Detect which cell encompasses the target text, then output its (X, Y) center coordinate. 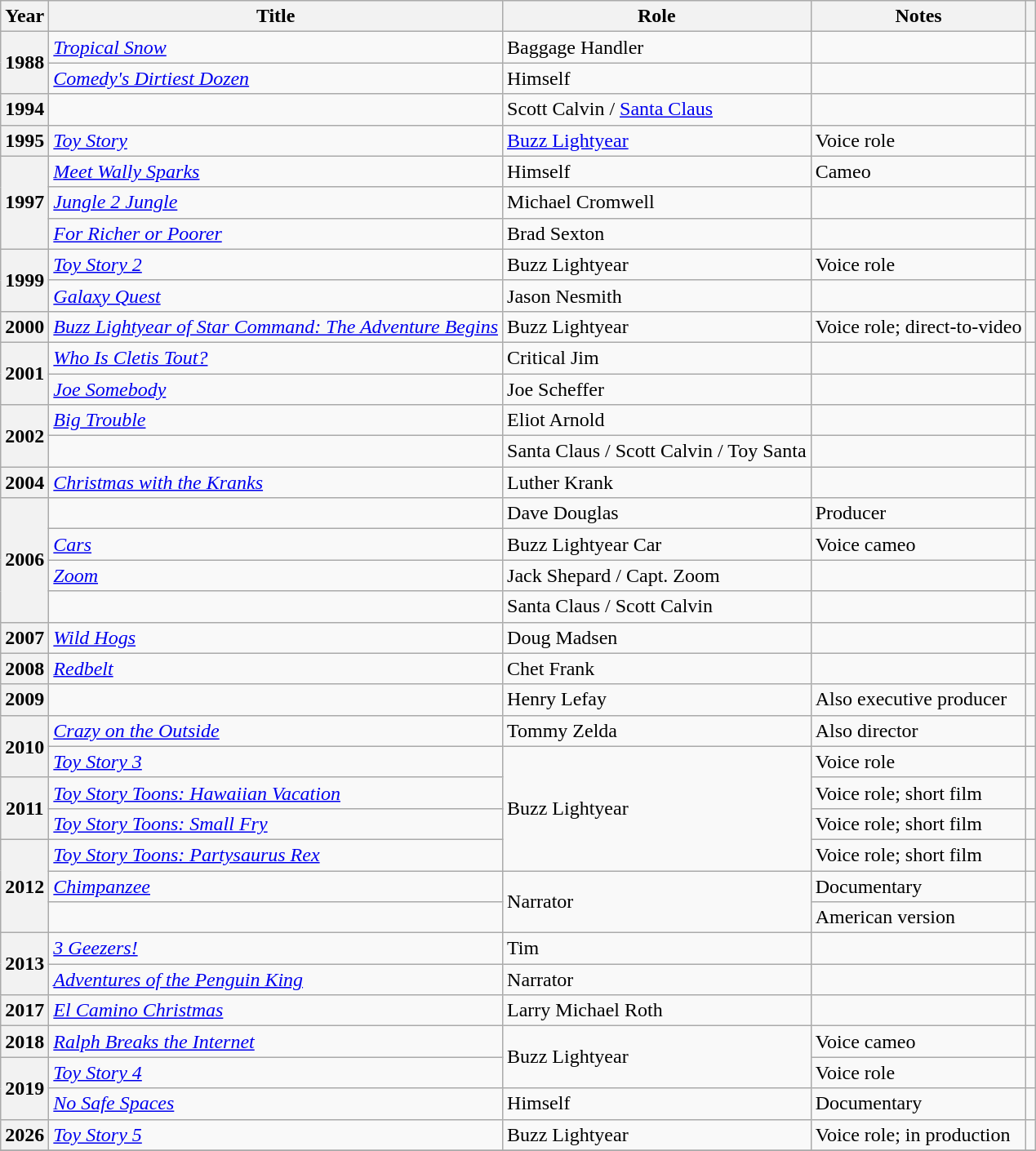
Big Trouble (276, 420)
1999 (24, 280)
Meet Wally Sparks (276, 171)
Jason Nesmith (657, 296)
Who Is Cletis Tout? (276, 358)
3 Geezers! (276, 949)
For Richer or Poorer (276, 233)
Santa Claus / Scott Calvin (657, 607)
Toy Story 4 (276, 1073)
Buzz Lightyear of Star Command: The Adventure Begins (276, 327)
2004 (24, 482)
Eliot Arnold (657, 420)
Also director (918, 731)
2007 (24, 638)
Galaxy Quest (276, 296)
Tim (657, 949)
Also executive producer (918, 700)
Jack Shepard / Capt. Zoom (657, 575)
Redbelt (276, 669)
2002 (24, 436)
1995 (24, 140)
2011 (24, 808)
Crazy on the Outside (276, 731)
Joe Somebody (276, 389)
Buzz Lightyear Car (657, 544)
Joe Scheffer (657, 389)
American version (918, 918)
Critical Jim (657, 358)
2008 (24, 669)
Baggage Handler (657, 47)
2017 (24, 1011)
Year (24, 16)
2010 (24, 746)
Voice role; direct-to-video (918, 327)
Zoom (276, 575)
Brad Sexton (657, 233)
1994 (24, 109)
Toy Story 5 (276, 1135)
Producer (918, 513)
Luther Krank (657, 482)
Cameo (918, 171)
Adventures of the Penguin King (276, 980)
Larry Michael Roth (657, 1011)
Chet Frank (657, 669)
Christmas with the Kranks (276, 482)
Toy Story Toons: Small Fry (276, 824)
Notes (918, 16)
Santa Claus / Scott Calvin / Toy Santa (657, 451)
2026 (24, 1135)
2006 (24, 560)
Role (657, 16)
Henry Lefay (657, 700)
2012 (24, 886)
1997 (24, 202)
Toy Story Toons: Partysaurus Rex (276, 855)
Toy Story 2 (276, 264)
Cars (276, 544)
El Camino Christmas (276, 1011)
Wild Hogs (276, 638)
Scott Calvin / Santa Claus (657, 109)
Michael Cromwell (657, 202)
Title (276, 16)
Doug Madsen (657, 638)
Tommy Zelda (657, 731)
Toy Story (276, 140)
2019 (24, 1088)
2013 (24, 964)
Dave Douglas (657, 513)
Chimpanzee (276, 886)
Tropical Snow (276, 47)
2000 (24, 327)
Jungle 2 Jungle (276, 202)
1988 (24, 63)
Toy Story Toons: Hawaiian Vacation (276, 793)
Voice role; in production (918, 1135)
2018 (24, 1042)
Toy Story 3 (276, 762)
2001 (24, 373)
Ralph Breaks the Internet (276, 1042)
2009 (24, 700)
No Safe Spaces (276, 1104)
Comedy's Dirtiest Dozen (276, 78)
